Output the (x, y) coordinate of the center of the cell containing the given text.  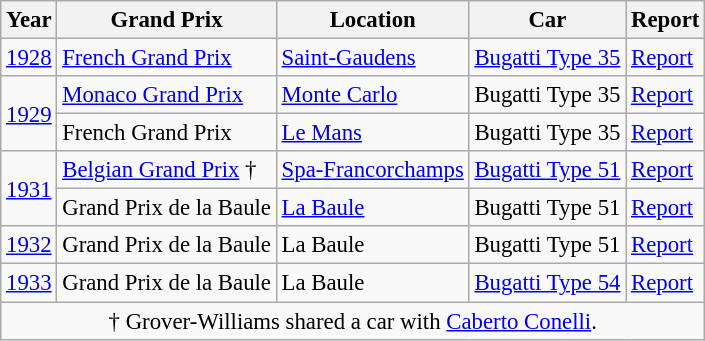
Location (372, 20)
1928 (29, 58)
Grand Prix (166, 20)
Spa-Francorchamps (372, 170)
1933 (29, 283)
† Grover-Williams shared a car with Caberto Conelli. (353, 321)
Car (548, 20)
1929 (29, 114)
1932 (29, 245)
Le Mans (372, 133)
Belgian Grand Prix † (166, 170)
1931 (29, 188)
Monte Carlo (372, 95)
Saint-Gaudens (372, 58)
Year (29, 20)
Bugatti Type 54 (548, 283)
Monaco Grand Prix (166, 95)
